Capture the cell that displays the provided text and extract its (x, y) central coordinate. 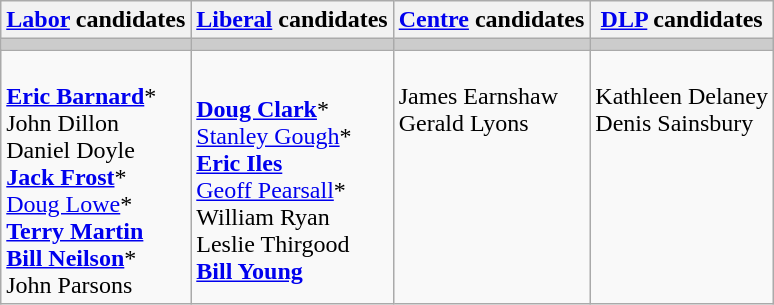
Eric Barnard* John Dillon Daniel Doyle Jack Frost* Doug Lowe* Terry Martin Bill Neilson* John Parsons (96, 177)
James Earnshaw Gerald Lyons (492, 177)
Centre candidates (492, 20)
Kathleen Delaney Denis Sainsbury (682, 177)
Liberal candidates (292, 20)
Doug Clark* Stanley Gough* Eric Iles Geoff Pearsall* William Ryan Leslie Thirgood Bill Young (292, 177)
DLP candidates (682, 20)
Labor candidates (96, 20)
